From the cell containing the given text, extract its center point as (x, y) coordinate. 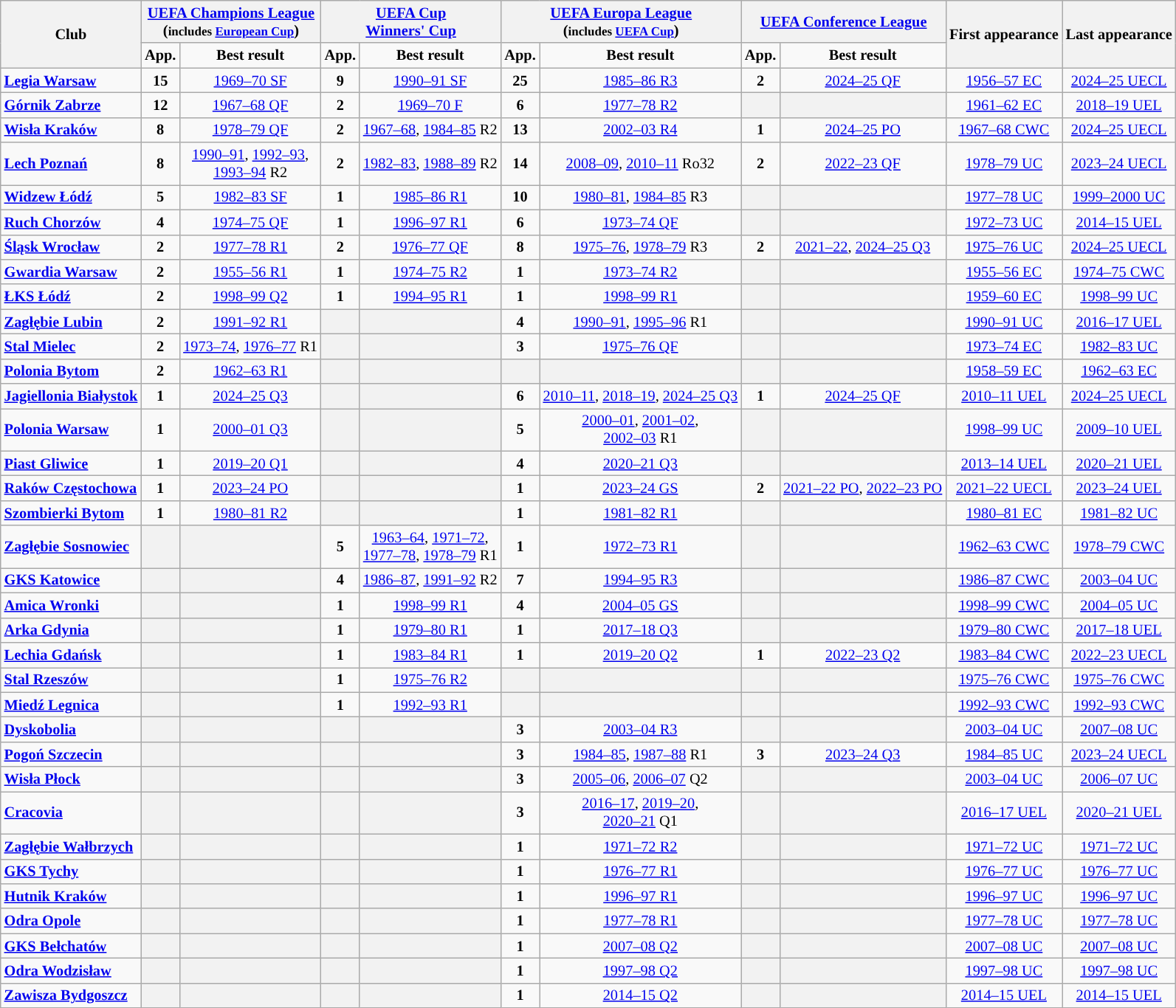
2019–20 Q1 (250, 463)
Wisła Płock (71, 779)
1967–68 QF (250, 105)
1986–87, 1991–92 R2 (430, 580)
1984–85, 1987–88 R1 (641, 754)
1962–63 R1 (250, 371)
2003–04 R3 (641, 729)
1975–76 UC (1004, 247)
Śląsk Wrocław (71, 247)
Wisła Kraków (71, 130)
Dyskobolia (71, 729)
2007–08 Q2 (641, 946)
GKS Bełchatów (71, 946)
2017–18 Q3 (641, 630)
Zagłębie Lubin (71, 322)
1976–77 QF (430, 247)
UEFA CupWinners' Cup (411, 21)
1962–63 CWC (1004, 547)
1990–91 SF (430, 80)
Polonia Warsaw (71, 429)
Zagłębie Wałbrzych (71, 846)
UEFA Conference League (843, 21)
1990–91, 1992–93,1993–94 R2 (250, 164)
Cracovia (71, 812)
Odra Opole (71, 921)
1978–79 UC (1004, 164)
1999–2000 UC (1119, 197)
1974–75 QF (250, 222)
2002–03 R4 (641, 130)
1969–70 SF (250, 80)
1974–75 CWC (1119, 272)
2016–17, 2019–20,2020–21 Q1 (641, 812)
2021–22 UECL (1004, 488)
First appearance (1004, 34)
1986–87 CWC (1004, 580)
1997–98 Q2 (641, 970)
Zagłębie Sosnowiec (71, 547)
1978–79 QF (250, 130)
2024–25 Q3 (250, 396)
1982–83 SF (250, 197)
1967–68, 1984–85 R2 (430, 130)
1992–93 R1 (430, 705)
1982–83 UC (1119, 346)
1967–68 CWC (1004, 130)
1975–76 QF (641, 346)
Pogoń Szczecin (71, 754)
Raków Częstochowa (71, 488)
2024–25 PO (862, 130)
1978–79 CWC (1119, 547)
1973–74 QF (641, 222)
Zawisza Bydgoszcz (71, 995)
1979–80 R1 (430, 630)
2000–01 Q3 (250, 429)
UEFA Champions League(includes European Cup) (231, 21)
1972–73 R1 (641, 547)
2004–05 UC (1119, 605)
2017–18 UEL (1119, 630)
1984–85 UC (1004, 754)
25 (520, 80)
1962–63 EC (1119, 371)
1972–73 UC (1004, 222)
12 (160, 105)
2023–24 UEL (1119, 488)
1981–82 R1 (641, 513)
1958–59 EC (1004, 371)
1955–56 R1 (250, 272)
2014–15 Q2 (641, 995)
2005–06, 2006–07 Q2 (641, 779)
1994–95 R1 (430, 297)
1973–74, 1976–77 R1 (250, 346)
2006–07 UC (1119, 779)
1963–64, 1971–72,1977–78, 1978–79 R1 (430, 547)
10 (520, 197)
GKS Tychy (71, 871)
Amica Wronki (71, 605)
1959–60 EC (1004, 297)
2009–10 UEL (1119, 429)
13 (520, 130)
UEFA Europa League(includes UEFA Cup) (621, 21)
2020–21 Q3 (641, 463)
Club (71, 34)
1969–70 F (430, 105)
Widzew Łódź (71, 197)
Hutnik Kraków (71, 896)
1977–78 R2 (641, 105)
15 (160, 80)
2023–24 Q3 (862, 754)
2023–24 PO (250, 488)
Ruch Chorzów (71, 222)
1961–62 EC (1004, 105)
Lechia Gdańsk (71, 655)
1994–95 R3 (641, 580)
1982–83, 1988–89 R2 (430, 164)
1976–77 R1 (641, 871)
2021–22 PO, 2022–23 PO (862, 488)
14 (520, 164)
1990–91, 1995–96 R1 (641, 322)
2022–23 QF (862, 164)
2010–11, 2018–19, 2024–25 Q3 (641, 396)
Odra Wodzisław (71, 970)
Szombierki Bytom (71, 513)
1971–72 R2 (641, 846)
1983–84 R1 (430, 655)
Lech Poznań (71, 164)
2021–22, 2024–25 Q3 (862, 247)
2013–14 UEL (1004, 463)
9 (340, 80)
Piast Gliwice (71, 463)
1998–99 CWC (1004, 605)
1980–81 EC (1004, 513)
Legia Warsaw (71, 80)
2010–11 UEL (1004, 396)
GKS Katowice (71, 580)
1975–76, 1978–79 R3 (641, 247)
1991–92 R1 (250, 322)
Stal Rzeszów (71, 680)
1985–86 R1 (430, 197)
2022–23 Q2 (862, 655)
Jagiellonia Białystok (71, 396)
ŁKS Łódź (71, 297)
1980–81 R2 (250, 513)
1983–84 CWC (1004, 655)
1973–74 EC (1004, 346)
1955–56 EC (1004, 272)
Last appearance (1119, 34)
1975–76 R2 (430, 680)
1980–81, 1984–85 R3 (641, 197)
Górnik Zabrze (71, 105)
1981–82 UC (1119, 513)
1956–57 EC (1004, 80)
Miedź Legnica (71, 705)
Arka Gdynia (71, 630)
Polonia Bytom (71, 371)
1998–99 Q2 (250, 297)
Stal Mielec (71, 346)
2008–09, 2010–11 Ro32 (641, 164)
1990–91 UC (1004, 322)
2000–01, 2001–02,2002–03 R1 (641, 429)
1979–80 CWC (1004, 630)
2004–05 GS (641, 605)
2023–24 GS (641, 488)
1973–74 R2 (641, 272)
1985–86 R3 (641, 80)
Gwardia Warsaw (71, 272)
7 (520, 580)
2019–20 Q2 (641, 655)
1974–75 R2 (430, 272)
2018–19 UEL (1119, 105)
2022–23 UECL (1119, 655)
